Search for the cell housing the specified text and yield its [X, Y] center coordinate. 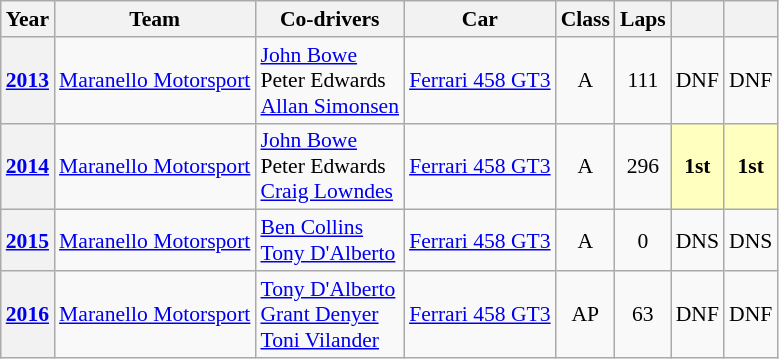
Laps [643, 19]
111 [643, 80]
Team [154, 19]
0 [643, 240]
Car [480, 19]
John Bowe Peter Edwards Craig Lowndes [330, 166]
Class [586, 19]
2013 [28, 80]
Ben Collins Tony D'Alberto [330, 240]
Co-drivers [330, 19]
Year [28, 19]
AP [586, 314]
63 [643, 314]
John Bowe Peter Edwards Allan Simonsen [330, 80]
2015 [28, 240]
296 [643, 166]
2014 [28, 166]
Tony D'Alberto Grant Denyer Toni Vilander [330, 314]
2016 [28, 314]
